Return (X, Y) of the center of cell containing provided text 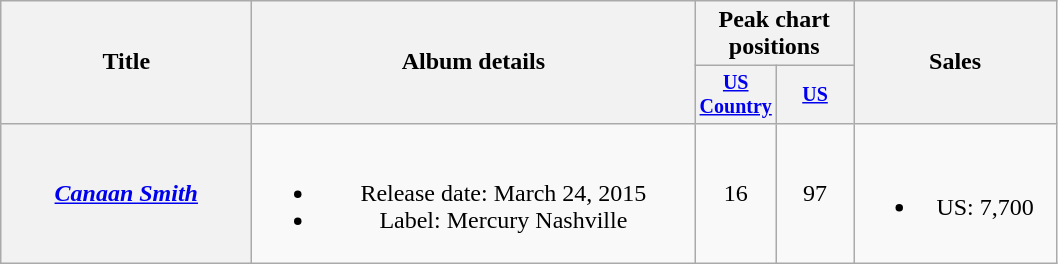
Canaan Smith (126, 193)
16 (736, 193)
US Country (736, 94)
Title (126, 62)
Release date: March 24, 2015Label: Mercury Nashville (474, 193)
Album details (474, 62)
US (816, 94)
US: 7,700 (956, 193)
Peak chartpositions (774, 34)
97 (816, 193)
Sales (956, 62)
